Output the (X, Y) coordinate of the center of the cell containing the given text.  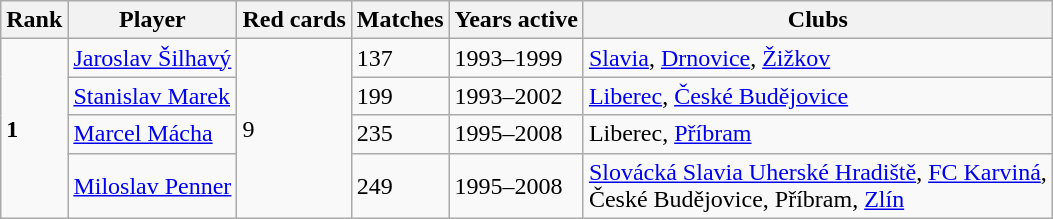
1993–2002 (516, 96)
Liberec, Příbram (818, 134)
Rank (34, 20)
Matches (400, 20)
1 (34, 128)
Clubs (818, 20)
Slovácká Slavia Uherské Hradiště, FC Karviná,České Budějovice, Příbram, Zlín (818, 186)
Years active (516, 20)
235 (400, 134)
Marcel Mácha (152, 134)
249 (400, 186)
1993–1999 (516, 58)
Jaroslav Šilhavý (152, 58)
Miloslav Penner (152, 186)
Stanislav Marek (152, 96)
Red cards (294, 20)
Liberec, České Budějovice (818, 96)
137 (400, 58)
199 (400, 96)
9 (294, 128)
Player (152, 20)
Slavia, Drnovice, Žižkov (818, 58)
